Pinpoint the cell where the given text exists, returning its (x, y) midpoint coordinate. 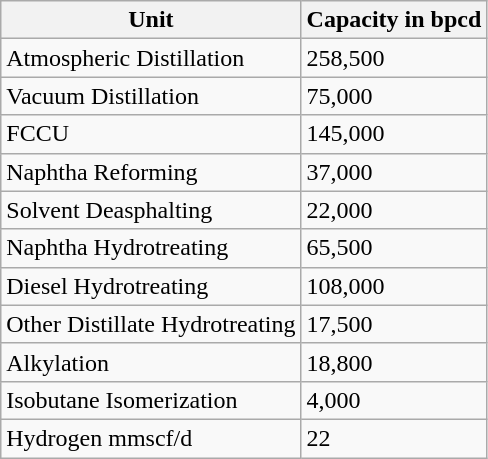
Atmospheric Distillation (151, 58)
Naphtha Hydrotreating (151, 248)
4,000 (394, 400)
258,500 (394, 58)
Vacuum Distillation (151, 96)
22 (394, 438)
Unit (151, 20)
22,000 (394, 210)
Solvent Deasphalting (151, 210)
17,500 (394, 324)
Hydrogen mmscf/d (151, 438)
Capacity in bpcd (394, 20)
108,000 (394, 286)
Other Distillate Hydrotreating (151, 324)
Isobutane Isomerization (151, 400)
145,000 (394, 134)
FCCU (151, 134)
37,000 (394, 172)
18,800 (394, 362)
75,000 (394, 96)
Alkylation (151, 362)
Diesel Hydrotreating (151, 286)
Naphtha Reforming (151, 172)
65,500 (394, 248)
